Return the [X, Y] coordinate for the center point of the cell that contains the specified text.  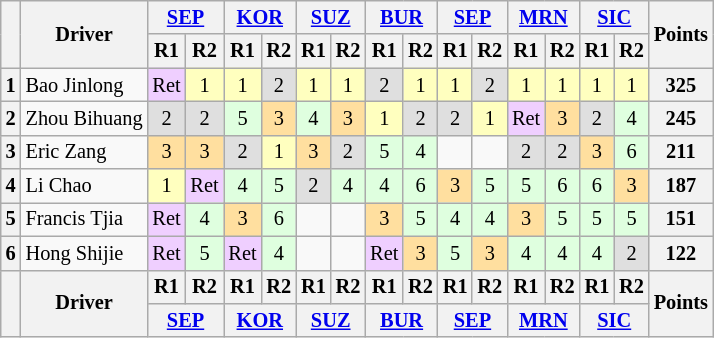
Li Chao [84, 186]
Eric Zang [84, 152]
Zhou Bihuang [84, 118]
122 [681, 253]
Francis Tjia [84, 219]
Hong Shijie [84, 253]
325 [681, 85]
187 [681, 186]
151 [681, 219]
211 [681, 152]
245 [681, 118]
Bao Jinlong [84, 85]
